Extract the (X, Y) coordinate from the center of the cell holding the provided text.  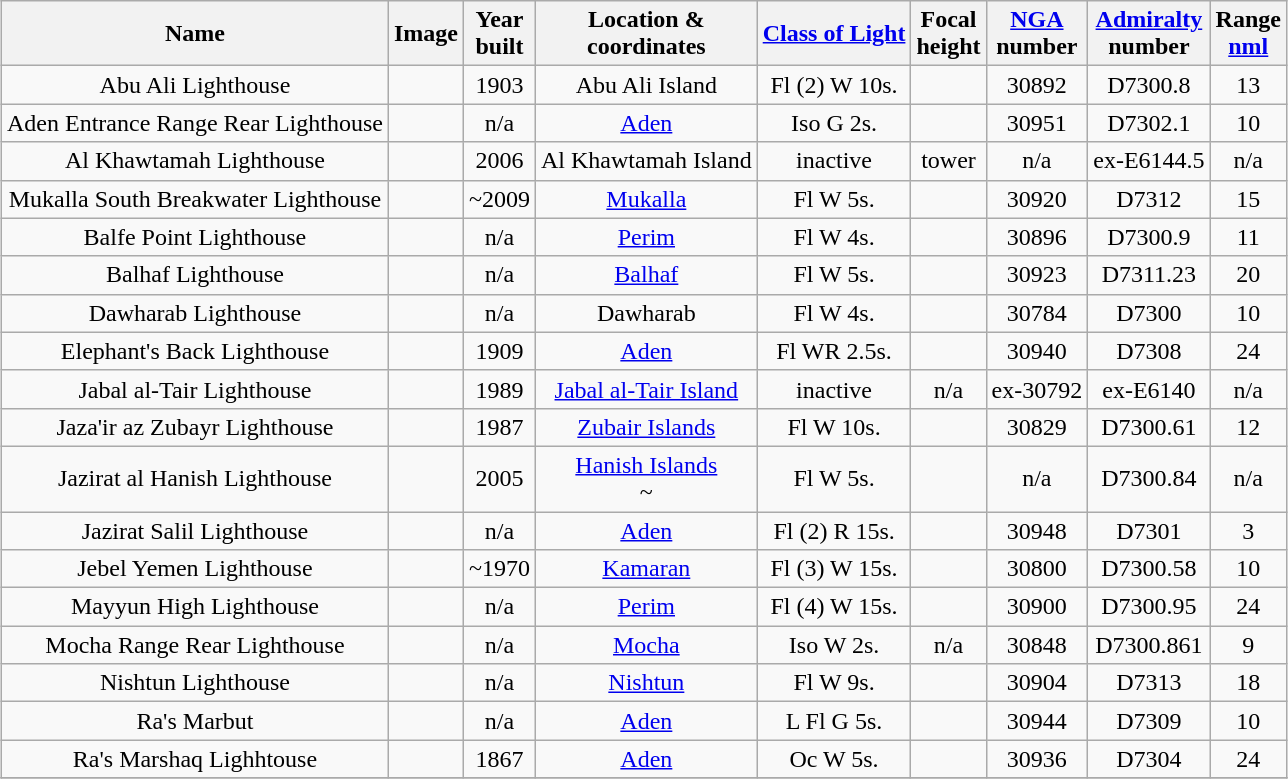
Mayyun High Lighthouse (194, 607)
D7300.58 (1149, 569)
Ra's Marbut (194, 721)
Mukalla South Breakwater Lighthouse (194, 199)
Dawharab (647, 313)
20 (1248, 275)
Ra's Marshaq Lighhtouse (194, 759)
Jabal al-Tair Lighthouse (194, 389)
Fl W 9s. (834, 683)
30920 (1037, 199)
Dawharab Lighthouse (194, 313)
1987 (499, 427)
30951 (1037, 123)
ex-E6144.5 (1149, 161)
Kamaran (647, 569)
tower (948, 161)
D7312 (1149, 199)
Fl (2) R 15s. (834, 531)
Fl (2) W 10s. (834, 85)
Rangenml (1248, 34)
Fl WR 2.5s. (834, 351)
Balhaf (647, 275)
Name (194, 34)
D7304 (1149, 759)
30784 (1037, 313)
~1970 (499, 569)
Zubair Islands (647, 427)
2006 (499, 161)
2005 (499, 478)
NGAnumber (1037, 34)
Focalheight (948, 34)
Jebel Yemen Lighthouse (194, 569)
30892 (1037, 85)
D7301 (1149, 531)
Iso G 2s. (834, 123)
D7300.61 (1149, 427)
D7309 (1149, 721)
Hanish Islands ~ (647, 478)
Elephant's Back Lighthouse (194, 351)
D7300 (1149, 313)
D7300.84 (1149, 478)
30923 (1037, 275)
30904 (1037, 683)
30800 (1037, 569)
L Fl G 5s. (834, 721)
Mukalla (647, 199)
11 (1248, 237)
D7302.1 (1149, 123)
Yearbuilt (499, 34)
12 (1248, 427)
30936 (1037, 759)
Al Khawtamah Island (647, 161)
30829 (1037, 427)
Iso W 2s. (834, 645)
Class of Light (834, 34)
30940 (1037, 351)
13 (1248, 85)
9 (1248, 645)
30896 (1037, 237)
1989 (499, 389)
Nishtun (647, 683)
Aden Entrance Range Rear Lighthouse (194, 123)
Jazirat Salil Lighthouse (194, 531)
Fl (3) W 15s. (834, 569)
Fl (4) W 15s. (834, 607)
30944 (1037, 721)
Image (426, 34)
Mocha Range Rear Lighthouse (194, 645)
D7300.861 (1149, 645)
Jaza'ir az Zubayr Lighthouse (194, 427)
D7300.9 (1149, 237)
Balhaf Lighthouse (194, 275)
30900 (1037, 607)
18 (1248, 683)
Nishtun Lighthouse (194, 683)
30948 (1037, 531)
Jazirat al Hanish Lighthouse (194, 478)
30848 (1037, 645)
D7300.95 (1149, 607)
ex-E6140 (1149, 389)
ex-30792 (1037, 389)
Mocha (647, 645)
Jabal al-Tair Island (647, 389)
1867 (499, 759)
Location & coordinates (647, 34)
Balfe Point Lighthouse (194, 237)
Admiraltynumber (1149, 34)
Fl W 10s. (834, 427)
D7300.8 (1149, 85)
1909 (499, 351)
1903 (499, 85)
3 (1248, 531)
D7308 (1149, 351)
Abu Ali Lighthouse (194, 85)
Al Khawtamah Lighthouse (194, 161)
D7313 (1149, 683)
Oc W 5s. (834, 759)
Abu Ali Island (647, 85)
15 (1248, 199)
~2009 (499, 199)
D7311.23 (1149, 275)
